Determine the [X, Y] coordinate at the center of the cell enclosing the given text.  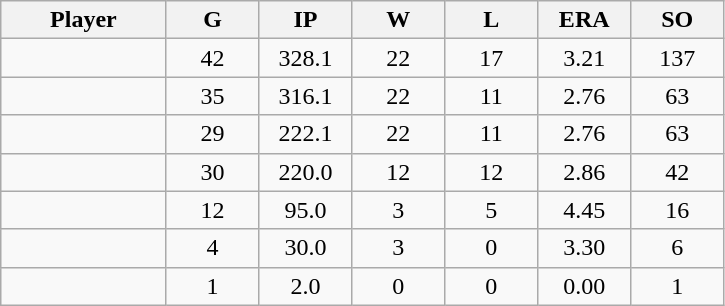
2.0 [306, 286]
222.1 [306, 134]
2.86 [584, 172]
ERA [584, 20]
L [492, 20]
4.45 [584, 210]
29 [212, 134]
6 [678, 248]
30.0 [306, 248]
SO [678, 20]
Player [84, 20]
0.00 [584, 286]
30 [212, 172]
35 [212, 96]
3.30 [584, 248]
316.1 [306, 96]
17 [492, 58]
328.1 [306, 58]
4 [212, 248]
220.0 [306, 172]
G [212, 20]
5 [492, 210]
3.21 [584, 58]
137 [678, 58]
IP [306, 20]
95.0 [306, 210]
W [398, 20]
16 [678, 210]
